Output the (X, Y) coordinate of the center of the cell containing the given text.  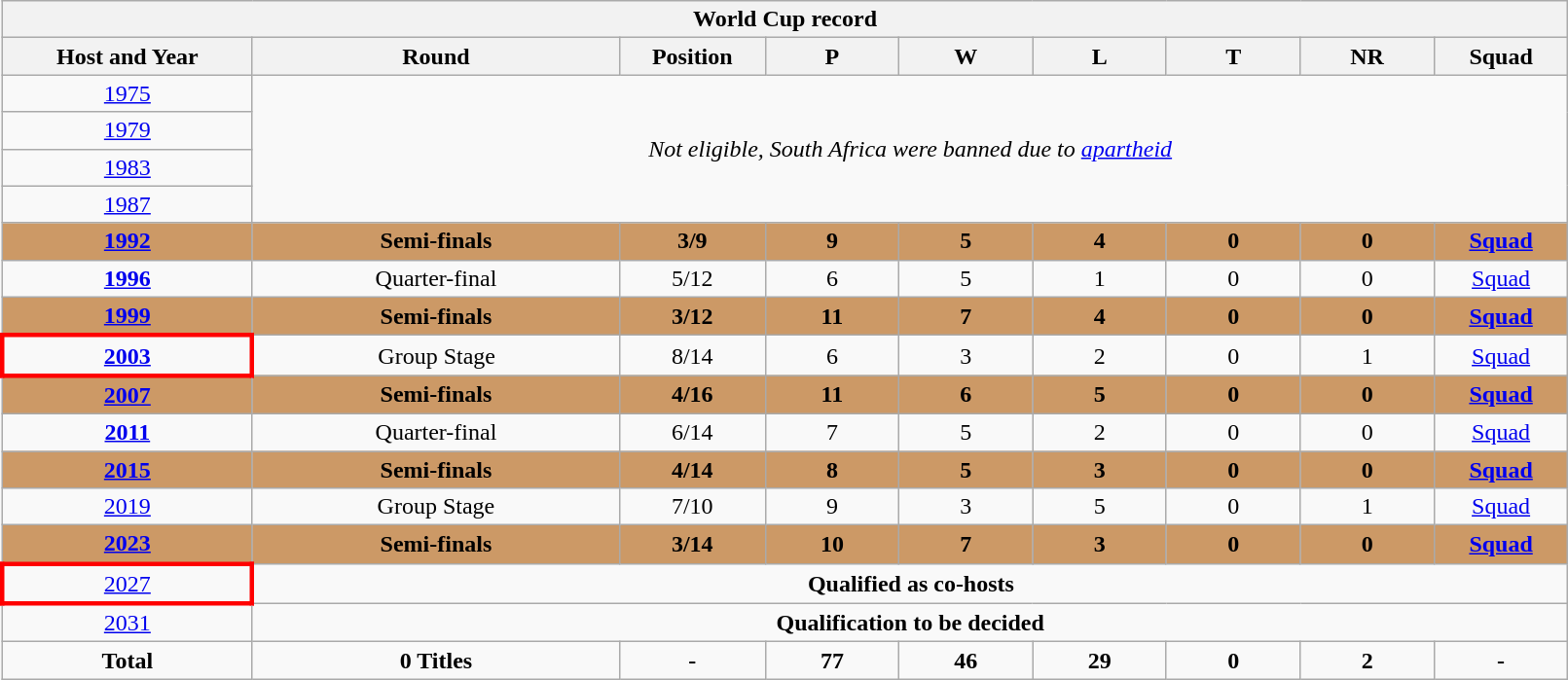
Host and Year (127, 56)
2023 (127, 545)
Not eligible, South Africa were banned due to apartheid (909, 149)
2007 (127, 395)
1992 (127, 241)
L (1100, 56)
1975 (127, 93)
5/12 (692, 278)
2015 (127, 470)
7/10 (692, 507)
Position (692, 56)
2031 (127, 623)
Qualified as co-hosts (909, 584)
3/9 (692, 241)
10 (831, 545)
NR (1367, 56)
6/14 (692, 432)
W (966, 56)
P (831, 56)
1996 (127, 278)
46 (966, 661)
2003 (127, 356)
3/14 (692, 545)
World Cup record (784, 19)
T (1232, 56)
4/16 (692, 395)
77 (831, 661)
Qualification to be decided (909, 623)
8 (831, 470)
2019 (127, 507)
0 Titles (436, 661)
2027 (127, 584)
2011 (127, 432)
Round (436, 56)
1987 (127, 204)
4/14 (692, 470)
8/14 (692, 356)
3/12 (692, 316)
1999 (127, 316)
29 (1100, 661)
1979 (127, 130)
Total (127, 661)
1983 (127, 167)
